Search for the cell housing the specified text and yield its [X, Y] center coordinate. 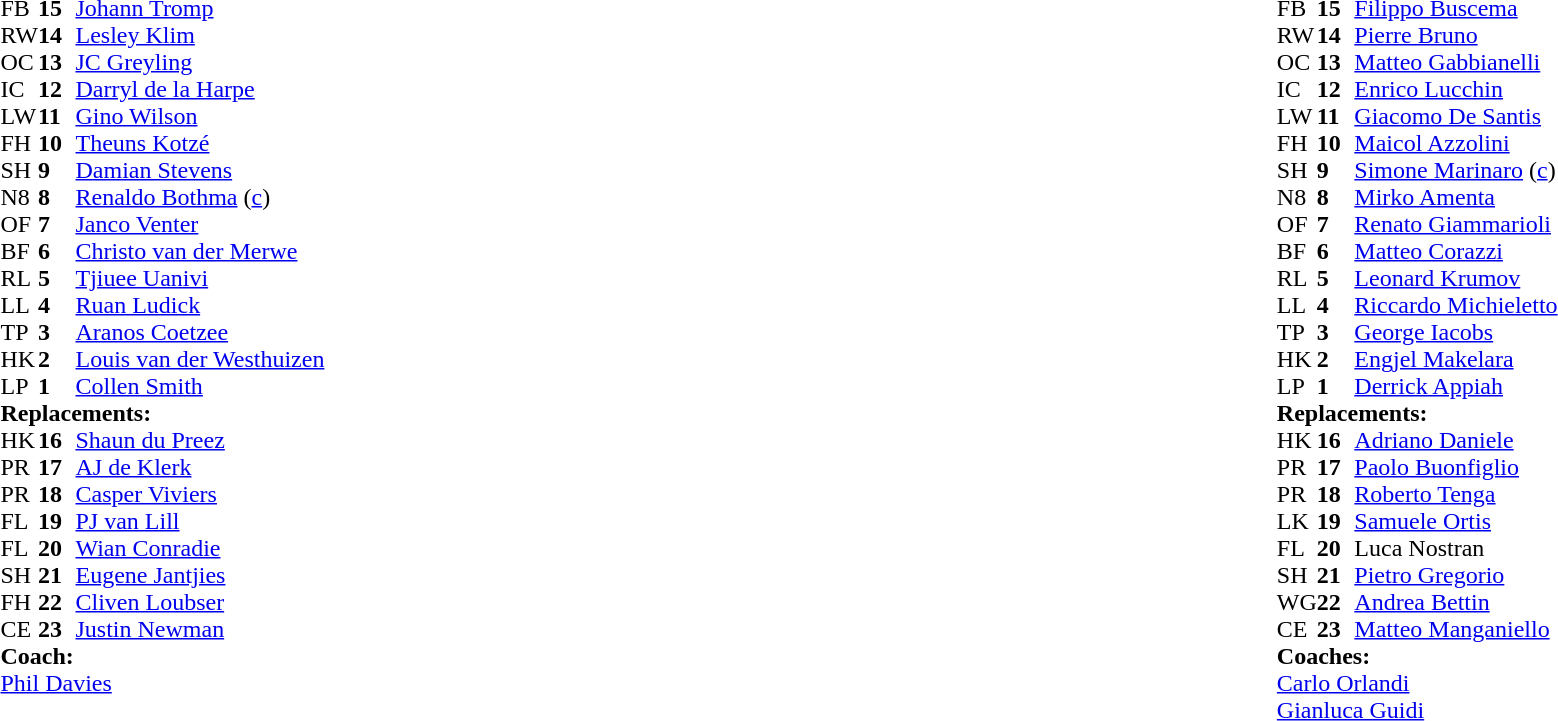
Enrico Lucchin [1456, 90]
Derrick Appiah [1456, 386]
Damian Stevens [200, 170]
Riccardo Michieletto [1456, 306]
WG [1297, 602]
Roberto Tenga [1456, 494]
Matteo Gabbianelli [1456, 62]
Luca Nostran [1456, 548]
Justin Newman [200, 630]
Shaun du Preez [200, 440]
Andrea Bettin [1456, 602]
Christo van der Merwe [200, 252]
Renaldo Bothma (c) [200, 198]
Simone Marinaro (c) [1456, 170]
Paolo Buonfiglio [1456, 468]
Phil Davies [162, 684]
Darryl de la Harpe [200, 90]
Ruan Ludick [200, 306]
Matteo Corazzi [1456, 252]
Theuns Kotzé [200, 144]
Collen Smith [200, 386]
Cliven Loubser [200, 602]
Aranos Coetzee [200, 332]
Samuele Ortis [1456, 522]
Maicol Azzolini [1456, 144]
George Iacobs [1456, 332]
Janco Venter [200, 224]
Mirko Amenta [1456, 198]
Wian Conradie [200, 548]
Giacomo De Santis [1456, 116]
Adriano Daniele [1456, 440]
Louis van der Westhuizen [200, 360]
Leonard Krumov [1456, 278]
Lesley Klim [200, 36]
PJ van Lill [200, 522]
Tjiuee Uanivi [200, 278]
Matteo Manganiello [1456, 630]
JC Greyling [200, 62]
Pietro Gregorio [1456, 576]
LK [1297, 522]
Coaches: [1418, 656]
Engjel Makelara [1456, 360]
AJ de Klerk [200, 468]
Coach: [162, 656]
Casper Viviers [200, 494]
Renato Giammarioli [1456, 224]
Pierre Bruno [1456, 36]
Eugene Jantjies [200, 576]
Gino Wilson [200, 116]
